Pinpoint the cell where the given text exists, returning its (X, Y) midpoint coordinate. 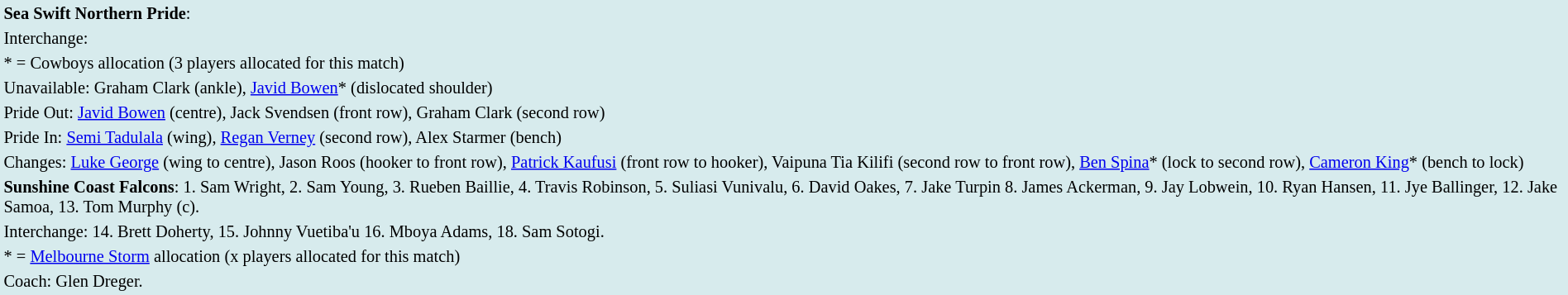
* = Cowboys allocation (3 players allocated for this match) (784, 63)
Pride Out: Javid Bowen (centre), Jack Svendsen (front row), Graham Clark (second row) (784, 112)
Unavailable: Graham Clark (ankle), Javid Bowen* (dislocated shoulder) (784, 88)
Interchange: (784, 38)
Pride In: Semi Tadulala (wing), Regan Verney (second row), Alex Starmer (bench) (784, 137)
* = Melbourne Storm allocation (x players allocated for this match) (784, 256)
Coach: Glen Dreger. (784, 281)
Sea Swift Northern Pride: (784, 13)
Interchange: 14. Brett Doherty, 15. Johnny Vuetiba'u 16. Mboya Adams, 18. Sam Sotogi. (784, 231)
